Locate the cell with the specified text and output its [X, Y] center coordinate. 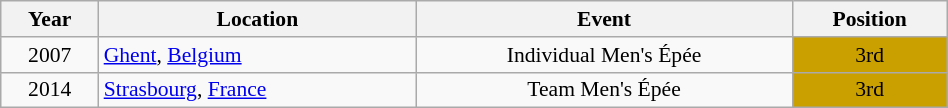
Location [258, 19]
Team Men's Épée [604, 90]
Event [604, 19]
Position [870, 19]
Strasbourg, France [258, 90]
2007 [50, 55]
Ghent, Belgium [258, 55]
Year [50, 19]
2014 [50, 90]
Individual Men's Épée [604, 55]
